Find where the given text appears and provide that cell's center as (x, y) coordinate. 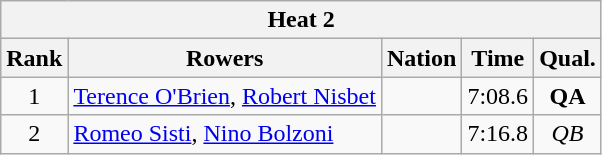
7:16.8 (498, 134)
Nation (421, 58)
QA (568, 96)
Terence O'Brien, Robert Nisbet (225, 96)
QB (568, 134)
Rank (34, 58)
7:08.6 (498, 96)
Rowers (225, 58)
2 (34, 134)
Time (498, 58)
1 (34, 96)
Heat 2 (302, 20)
Romeo Sisti, Nino Bolzoni (225, 134)
Qual. (568, 58)
